Scan for the cell matching the given text and deliver its [x, y] coordinate at center. 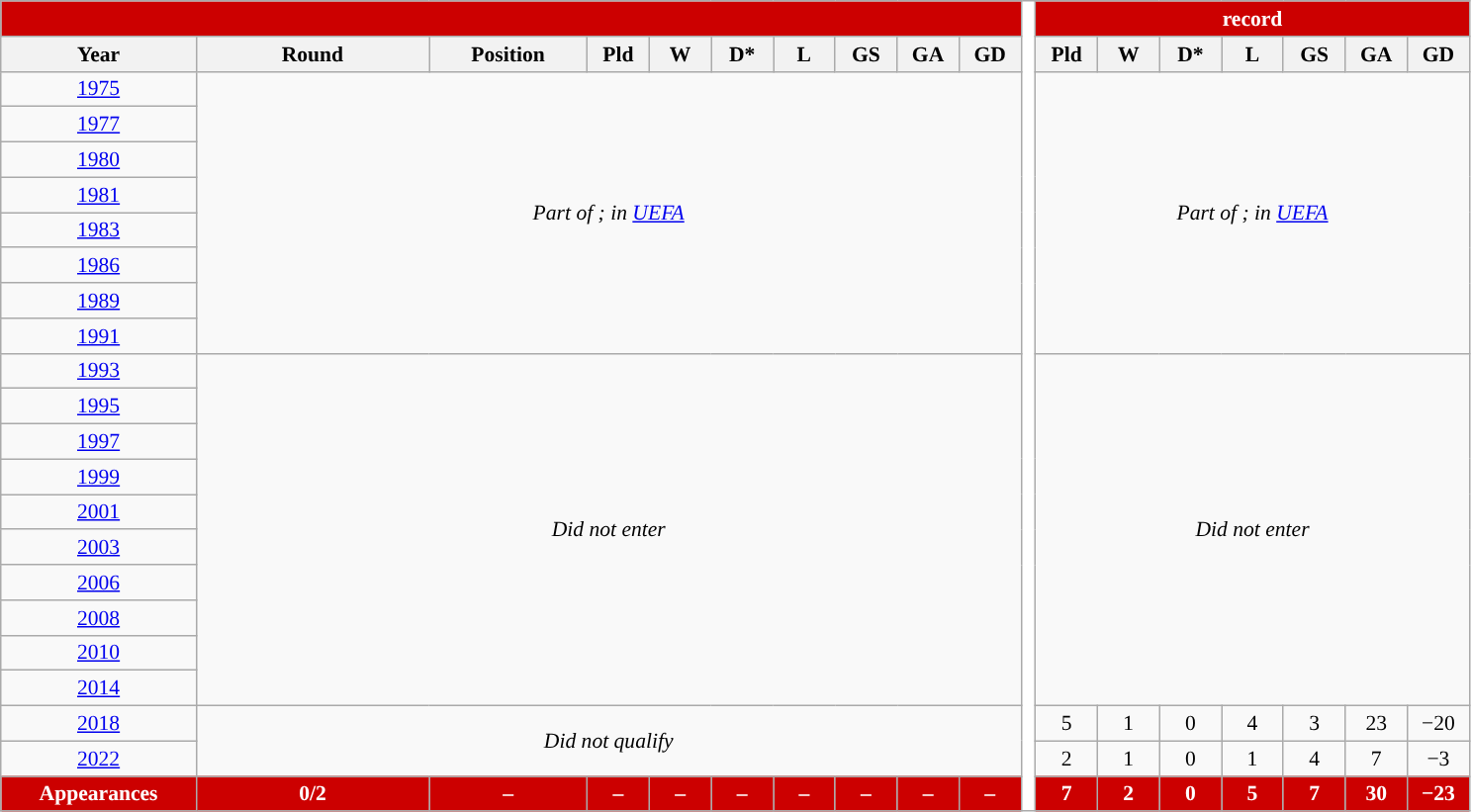
1993 [99, 371]
Position [508, 54]
1991 [99, 336]
1986 [99, 266]
30 [1377, 794]
2014 [99, 688]
0/2 [313, 794]
1975 [99, 89]
Did not qualify [608, 742]
23 [1377, 724]
2010 [99, 653]
2022 [99, 759]
2001 [99, 512]
Round [313, 54]
2018 [99, 724]
1989 [99, 301]
1999 [99, 477]
−23 [1438, 794]
1981 [99, 195]
3 [1314, 724]
−20 [1438, 724]
1983 [99, 230]
Appearances [99, 794]
−3 [1438, 759]
2008 [99, 618]
2003 [99, 548]
Year [99, 54]
2006 [99, 583]
record [1252, 19]
1977 [99, 125]
1997 [99, 442]
1980 [99, 160]
1995 [99, 406]
